Identify which cell holds the provided text, then report its [x, y] central coordinate. 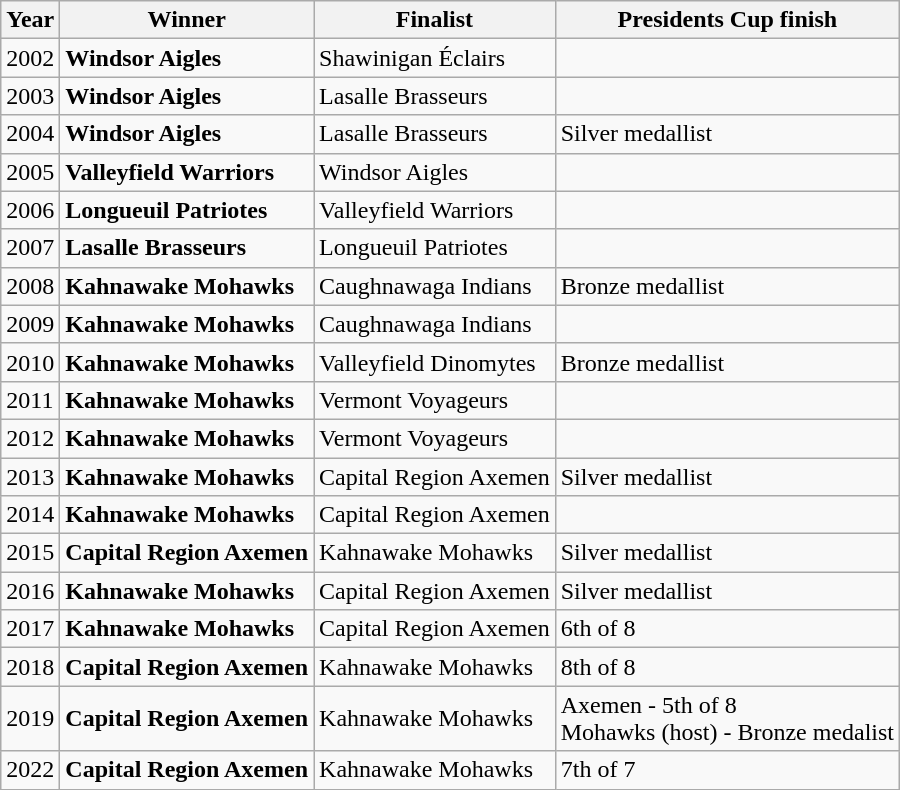
2007 [30, 248]
2002 [30, 58]
2016 [30, 591]
2005 [30, 172]
2015 [30, 553]
Year [30, 20]
2019 [30, 718]
2006 [30, 210]
6th of 8 [727, 629]
8th of 8 [727, 667]
2018 [30, 667]
Axemen - 5th of 8Mohawks (host) - Bronze medalist [727, 718]
Presidents Cup finish [727, 20]
7th of 7 [727, 770]
2022 [30, 770]
Finalist [435, 20]
Valleyfield Dinomytes [435, 362]
2010 [30, 362]
2004 [30, 134]
2013 [30, 477]
Shawinigan Éclairs [435, 58]
Winner [187, 20]
2014 [30, 515]
2012 [30, 438]
2017 [30, 629]
2011 [30, 400]
2009 [30, 324]
2003 [30, 96]
2008 [30, 286]
